Output the (x, y) coordinate of the center of the cell containing the given text.  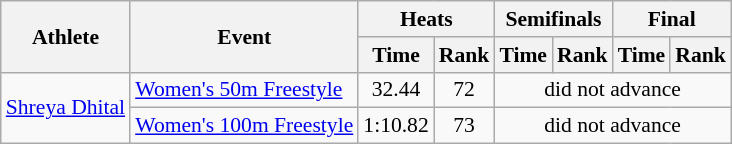
72 (464, 90)
Semifinals (553, 19)
Athlete (66, 36)
73 (464, 126)
32.44 (396, 90)
Women's 100m Freestyle (244, 126)
Final (672, 19)
Shreya Dhital (66, 108)
1:10.82 (396, 126)
Women's 50m Freestyle (244, 90)
Heats (426, 19)
Event (244, 36)
